Detect which cell encompasses the target text, then output its [X, Y] center coordinate. 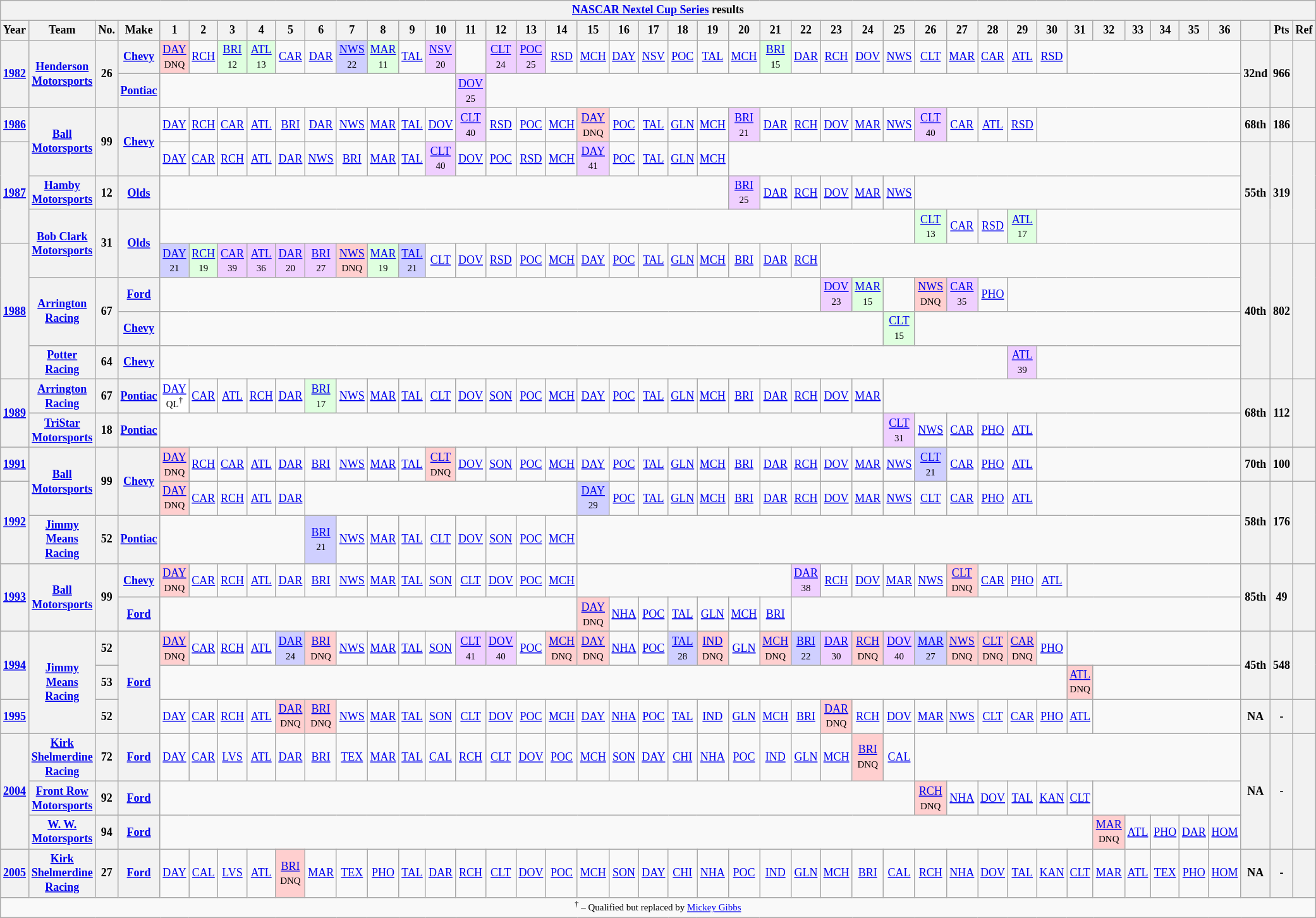
BRI17 [321, 396]
MAR27 [930, 649]
10 [441, 30]
RCH19 [204, 260]
20 [744, 30]
319 [1282, 192]
BRI27 [321, 260]
Year [15, 30]
INDDNQ [713, 649]
BRI22 [807, 649]
2005 [15, 873]
DAR30 [836, 649]
TriStar Motorsports [62, 431]
7 [351, 30]
1995 [15, 716]
CLT41 [471, 649]
1987 [15, 192]
MARDNQ [1109, 832]
BRI15 [776, 57]
186 [1282, 125]
ATLDNQ [1080, 682]
72 [106, 757]
1988 [15, 311]
13 [531, 30]
DAY21 [174, 260]
DOV25 [471, 91]
19 [713, 30]
176 [1282, 522]
6 [321, 30]
BRI12 [233, 57]
1986 [15, 125]
1982 [15, 73]
33 [1138, 30]
CAR39 [233, 260]
NSV20 [441, 57]
34 [1166, 30]
Team [62, 30]
9 [412, 30]
29 [1022, 30]
CLT15 [899, 328]
32 [1109, 30]
94 [106, 832]
24 [868, 30]
70th [1255, 465]
ATL17 [1022, 226]
Front Row Motorsports [62, 799]
112 [1282, 413]
DAR38 [807, 580]
POC25 [531, 57]
49 [1282, 597]
1993 [15, 597]
Ref [1304, 30]
14 [562, 30]
MAR19 [383, 260]
3 [233, 30]
5 [291, 30]
2004 [15, 792]
58th [1255, 522]
22 [807, 30]
966 [1282, 73]
15 [593, 30]
35 [1193, 30]
1989 [15, 413]
DAY29 [593, 498]
32nd [1255, 73]
16 [624, 30]
23 [836, 30]
ATL36 [261, 260]
21 [776, 30]
1992 [15, 522]
Bob Clark Motorsports [62, 243]
DOV23 [836, 295]
36 [1225, 30]
CARDNQ [1022, 649]
28 [993, 30]
17 [654, 30]
25 [899, 30]
1991 [15, 465]
NASCAR Nextel Cup Series results [658, 10]
DAR20 [291, 260]
64 [106, 362]
1994 [15, 665]
55th [1255, 192]
92 [106, 799]
802 [1282, 311]
No. [106, 30]
CLT13 [930, 226]
100 [1282, 465]
8 [383, 30]
MAR11 [383, 57]
Pts [1282, 30]
BRI25 [744, 193]
85th [1255, 597]
ATL39 [1022, 362]
CLT24 [501, 57]
2 [204, 30]
Hamby Motorsports [62, 193]
W. W. Motorsports [62, 832]
1 [174, 30]
NSV [654, 57]
30 [1052, 30]
40th [1255, 311]
4 [261, 30]
DAYQL† [174, 396]
CLT21 [930, 465]
548 [1282, 665]
45th [1255, 665]
MAR15 [868, 295]
NWS22 [351, 57]
Henderson Motorsports [62, 73]
TAL28 [683, 649]
Potter Racing [62, 362]
DAR24 [291, 649]
ATL13 [261, 57]
Make [139, 30]
11 [471, 30]
53 [106, 682]
† – Qualified but replaced by Mickey Gibbs [658, 907]
CLT31 [899, 431]
DAY41 [593, 159]
TAL21 [412, 260]
CAR35 [962, 295]
